Determine the [x, y] coordinate at the center of the cell enclosing the given text.  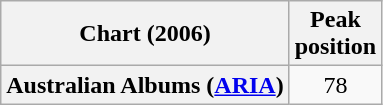
Australian Albums (ARIA) [145, 85]
78 [335, 85]
Chart (2006) [145, 34]
Peakposition [335, 34]
